Identify which cell holds the provided text, then report its (x, y) central coordinate. 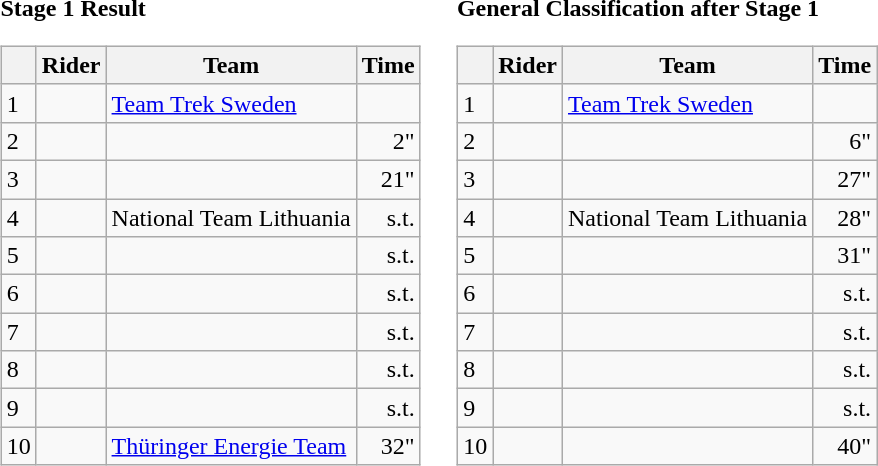
21" (388, 179)
31" (845, 256)
Thüringer Energie Team (231, 446)
32" (388, 446)
6" (845, 141)
40" (845, 446)
2" (388, 141)
28" (845, 217)
27" (845, 179)
